Locate the cell with the specified text and output its (x, y) center coordinate. 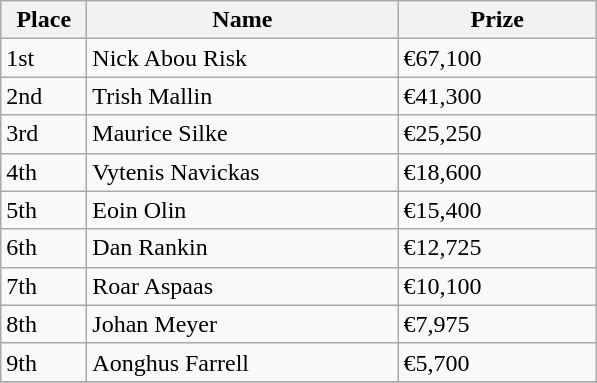
€25,250 (498, 134)
1st (44, 58)
€67,100 (498, 58)
Johan Meyer (242, 324)
Vytenis Navickas (242, 172)
6th (44, 248)
4th (44, 172)
€12,725 (498, 248)
Place (44, 20)
5th (44, 210)
Prize (498, 20)
8th (44, 324)
9th (44, 362)
2nd (44, 96)
Trish Mallin (242, 96)
€7,975 (498, 324)
Eoin Olin (242, 210)
Name (242, 20)
€41,300 (498, 96)
7th (44, 286)
Roar Aspaas (242, 286)
Aonghus Farrell (242, 362)
€18,600 (498, 172)
3rd (44, 134)
€5,700 (498, 362)
€15,400 (498, 210)
Nick Abou Risk (242, 58)
Dan Rankin (242, 248)
Maurice Silke (242, 134)
€10,100 (498, 286)
